Determine the (X, Y) coordinate at the center of the cell enclosing the given text.  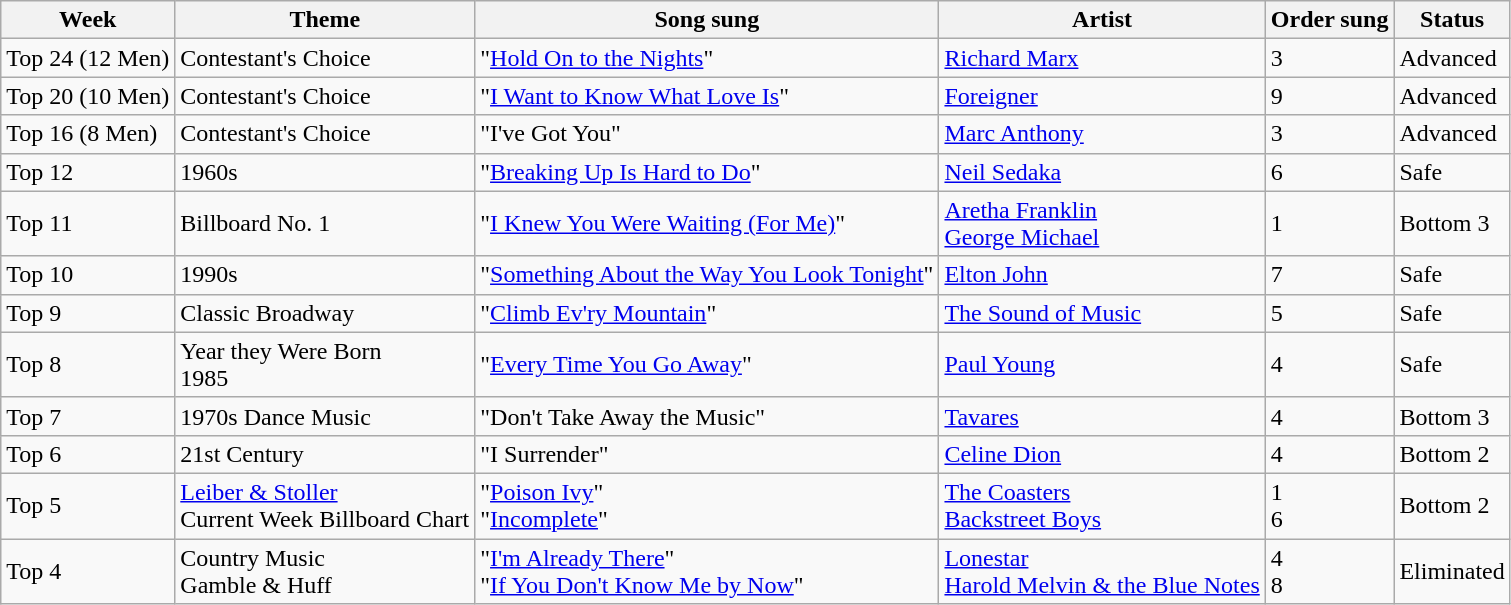
"Breaking Up Is Hard to Do" (707, 172)
Leiber & StollerCurrent Week Billboard Chart (325, 506)
Status (1452, 20)
"I Knew You Were Waiting (For Me)" (707, 224)
"Something About the Way You Look Tonight" (707, 275)
Richard Marx (1102, 58)
9 (1330, 96)
Neil Sedaka (1102, 172)
Year they Were Born1985 (325, 364)
Top 12 (88, 172)
Top 11 (88, 224)
Eliminated (1452, 570)
Order sung (1330, 20)
Top 5 (88, 506)
21st Century (325, 454)
Country MusicGamble & Huff (325, 570)
Top 16 (8 Men) (88, 134)
Classic Broadway (325, 313)
1970s Dance Music (325, 416)
16 (1330, 506)
Billboard No. 1 (325, 224)
1990s (325, 275)
Song sung (707, 20)
Foreigner (1102, 96)
1 (1330, 224)
1960s (325, 172)
The Sound of Music (1102, 313)
"Poison Ivy""Incomplete" (707, 506)
The CoastersBackstreet Boys (1102, 506)
48 (1330, 570)
Week (88, 20)
"Every Time You Go Away" (707, 364)
"I've Got You" (707, 134)
Paul Young (1102, 364)
Top 4 (88, 570)
Top 20 (10 Men) (88, 96)
7 (1330, 275)
Theme (325, 20)
Aretha FranklinGeorge Michael (1102, 224)
"I'm Already There""If You Don't Know Me by Now" (707, 570)
Marc Anthony (1102, 134)
Elton John (1102, 275)
Artist (1102, 20)
"Hold On to the Nights" (707, 58)
Top 9 (88, 313)
"Don't Take Away the Music" (707, 416)
Top 6 (88, 454)
6 (1330, 172)
5 (1330, 313)
Celine Dion (1102, 454)
"I Surrender" (707, 454)
Top 8 (88, 364)
Top 10 (88, 275)
LonestarHarold Melvin & the Blue Notes (1102, 570)
Top 24 (12 Men) (88, 58)
Top 7 (88, 416)
Tavares (1102, 416)
"I Want to Know What Love Is" (707, 96)
"Climb Ev'ry Mountain" (707, 313)
